Return [X, Y] of the center of cell containing provided text 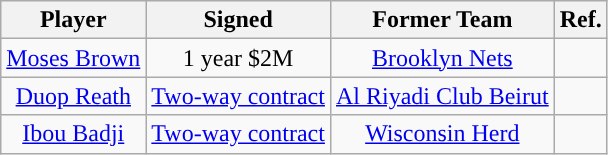
Moses Brown [74, 58]
Former Team [442, 20]
Wisconsin Herd [442, 134]
Brooklyn Nets [442, 58]
Duop Reath [74, 96]
Player [74, 20]
Ref. [580, 20]
Signed [238, 20]
Al Riyadi Club Beirut [442, 96]
1 year $2M [238, 58]
Ibou Badji [74, 134]
